For the text-containing cell, return its midpoint in (x, y) coordinate format. 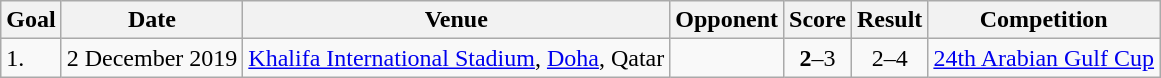
Date (152, 20)
2–3 (818, 58)
Competition (1044, 20)
24th Arabian Gulf Cup (1044, 58)
Venue (456, 20)
Opponent (727, 20)
1. (31, 58)
Score (818, 20)
2 December 2019 (152, 58)
Goal (31, 20)
Khalifa International Stadium, Doha, Qatar (456, 58)
Result (889, 20)
2–4 (889, 58)
